Pinpoint the cell where the given text exists, returning its [X, Y] midpoint coordinate. 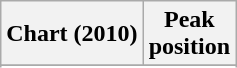
Peakposition [189, 34]
Chart (2010) [72, 34]
